Extract the (X, Y) coordinate from the center of the cell holding the provided text.  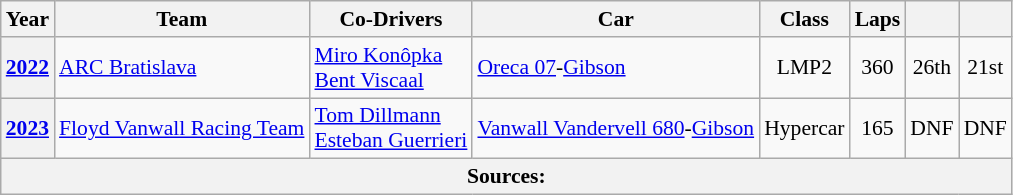
Hypercar (804, 128)
LMP2 (804, 68)
21st (986, 68)
Car (616, 19)
Miro Konôpka Bent Viscaal (390, 68)
2023 (28, 128)
Class (804, 19)
Floyd Vanwall Racing Team (182, 128)
2022 (28, 68)
Laps (878, 19)
Co-Drivers (390, 19)
ARC Bratislava (182, 68)
Year (28, 19)
Tom Dillmann Esteban Guerrieri (390, 128)
360 (878, 68)
Vanwall Vandervell 680-Gibson (616, 128)
26th (932, 68)
165 (878, 128)
Oreca 07-Gibson (616, 68)
Team (182, 19)
Sources: (506, 177)
